Locate the cell with the specified text and output its (x, y) center coordinate. 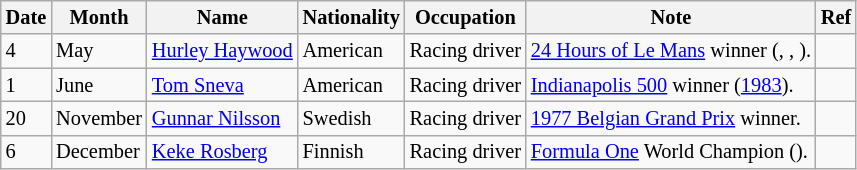
Finnish (352, 152)
6 (26, 152)
4 (26, 51)
24 Hours of Le Mans winner (, , ). (671, 51)
May (99, 51)
Month (99, 17)
Gunnar Nilsson (222, 118)
1977 Belgian Grand Prix winner. (671, 118)
Ref (836, 17)
Keke Rosberg (222, 152)
Name (222, 17)
Swedish (352, 118)
June (99, 85)
20 (26, 118)
Formula One World Champion (). (671, 152)
Date (26, 17)
Nationality (352, 17)
Tom Sneva (222, 85)
December (99, 152)
Occupation (466, 17)
Hurley Haywood (222, 51)
Indianapolis 500 winner (1983). (671, 85)
Note (671, 17)
1 (26, 85)
November (99, 118)
